Identify which cell holds the provided text, then report its (X, Y) central coordinate. 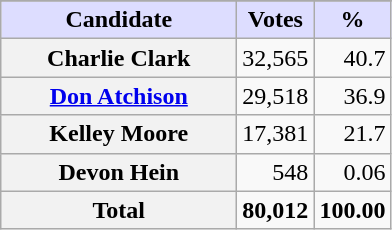
548 (276, 172)
21.7 (352, 134)
Charlie Clark (119, 58)
80,012 (276, 210)
Total (119, 210)
17,381 (276, 134)
Don Atchison (119, 96)
Votes (276, 20)
Candidate (119, 20)
Kelley Moore (119, 134)
% (352, 20)
40.7 (352, 58)
36.9 (352, 96)
29,518 (276, 96)
Devon Hein (119, 172)
32,565 (276, 58)
100.00 (352, 210)
0.06 (352, 172)
